Return [x, y] of the center of cell containing provided text 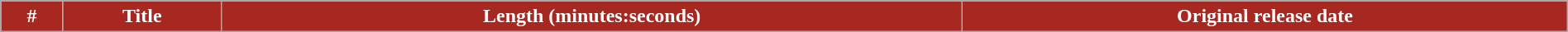
Title [142, 16]
Original release date [1265, 16]
Length (minutes:seconds) [592, 16]
# [31, 16]
